Identify which cell holds the provided text, then report its [x, y] central coordinate. 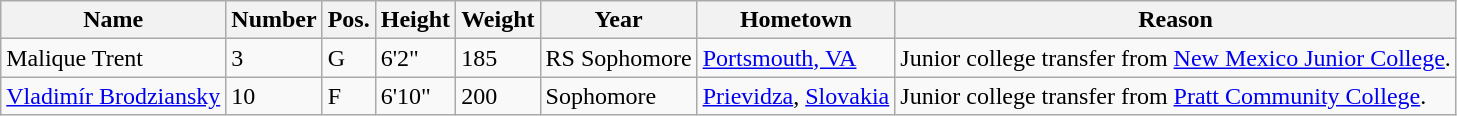
Malique Trent [114, 58]
Weight [498, 20]
Junior college transfer from Pratt Community College. [1176, 96]
F [348, 96]
Junior college transfer from New Mexico Junior College. [1176, 58]
Prievidza, Slovakia [796, 96]
Pos. [348, 20]
6'10" [415, 96]
10 [274, 96]
Sophomore [618, 96]
6'2" [415, 58]
185 [498, 58]
Height [415, 20]
Name [114, 20]
RS Sophomore [618, 58]
Reason [1176, 20]
Hometown [796, 20]
Number [274, 20]
Portsmouth, VA [796, 58]
200 [498, 96]
Vladimír Brodziansky [114, 96]
Year [618, 20]
G [348, 58]
3 [274, 58]
